Return the [X, Y] coordinate for the center point of the cell that contains the specified text.  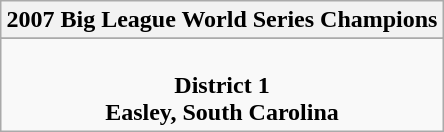
2007 Big League World Series Champions [222, 20]
District 1 Easley, South Carolina [222, 85]
